For the text-containing cell, return its midpoint in [X, Y] coordinate format. 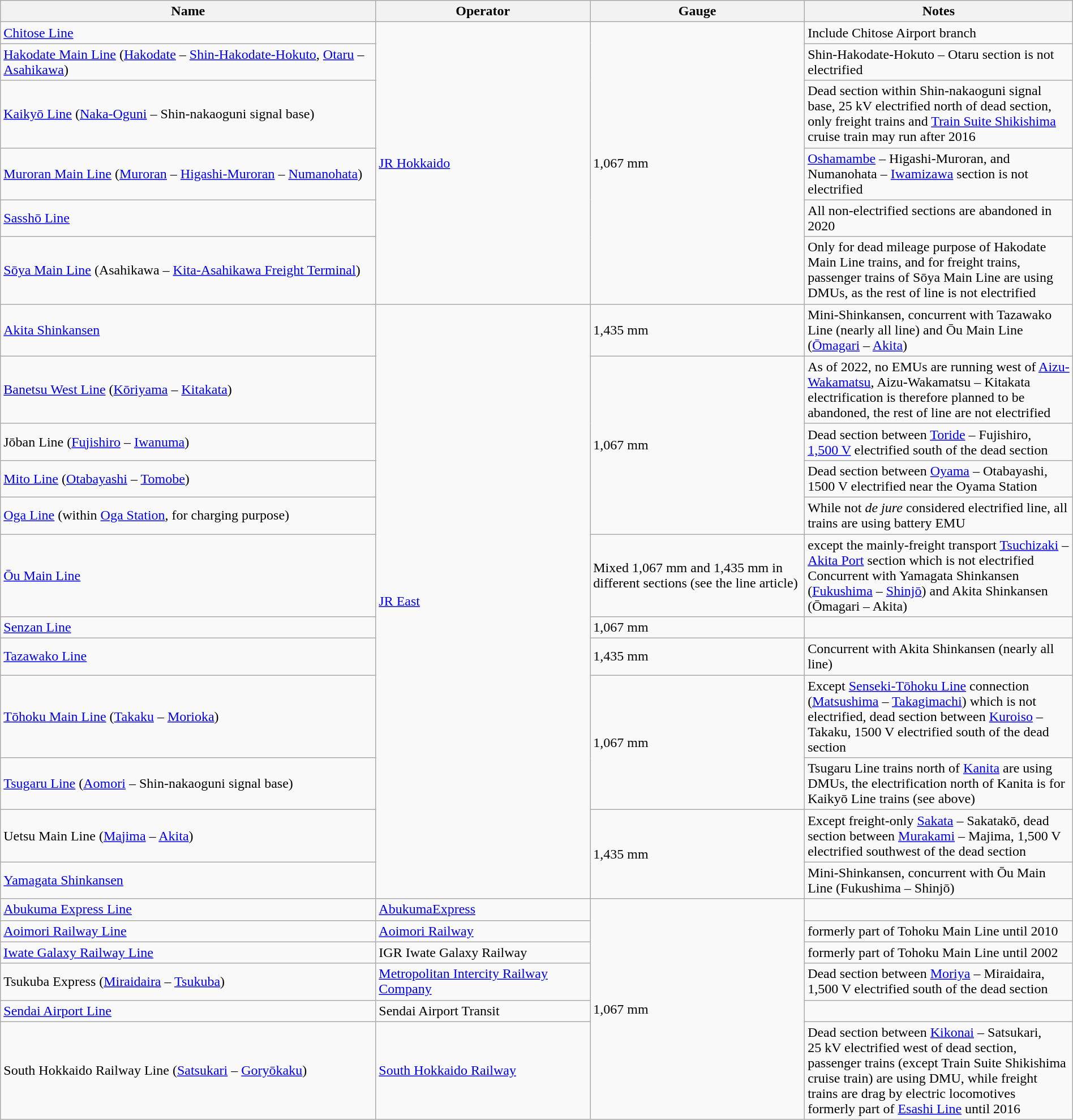
Aoimori Railway [483, 931]
Sendai Airport Line [188, 1011]
While not de jure considered electrified line, all trains are using battery EMU [939, 515]
Tsukuba Express (Miraidaira – Tsukuba) [188, 981]
IGR Iwate Galaxy Railway [483, 952]
Operator [483, 11]
Shin-Hakodate-Hokuto – Otaru section is not electrified [939, 62]
Sasshō Line [188, 218]
formerly part of Tohoku Main Line until 2010 [939, 931]
Sōya Main Line (Asahikawa – Kita-Asahikawa Freight Terminal) [188, 271]
Dead section between Oyama – Otabayashi, 1500 V electrified near the Oyama Station [939, 479]
Akita Shinkansen [188, 330]
Mito Line (Otabayashi – Tomobe) [188, 479]
Tōhoku Main Line (Takaku – Morioka) [188, 716]
Yamagata Shinkansen [188, 881]
Aoimori Railway Line [188, 931]
South Hokkaido Railway [483, 1071]
Mixed 1,067 mm and 1,435 mm in different sections (see the line article) [697, 576]
All non-electrified sections are abandoned in 2020 [939, 218]
Abukuma Express Line [188, 909]
Mini-Shinkansen, concurrent with Tazawako Line (nearly all line) and Ōu Main Line (Ōmagari – Akita) [939, 330]
Include Chitose Airport branch [939, 33]
Uetsu Main Line (Majima – Akita) [188, 836]
Concurrent with Akita Shinkansen (nearly all line) [939, 656]
Senzan Line [188, 628]
Iwate Galaxy Railway Line [188, 952]
AbukumaExpress [483, 909]
Tsugaru Line (Aomori – Shin-nakaoguni signal base) [188, 784]
Mini-Shinkansen, concurrent with Ōu Main Line (Fukushima – Shinjō) [939, 881]
JR Hokkaido [483, 163]
Except freight-only Sakata – Sakatakō, dead section between Murakami – Majima, 1,500 V electrified southwest of the dead section [939, 836]
Banetsu West Line (Kōriyama – Kitakata) [188, 389]
Jōban Line (Fujishiro – Iwanuma) [188, 441]
formerly part of Tohoku Main Line until 2002 [939, 952]
Sendai Airport Transit [483, 1011]
Name [188, 11]
Tsugaru Line trains north of Kanita are using DMUs, the electrification north of Kanita is for Kaikyō Line trains (see above) [939, 784]
Hakodate Main Line (Hakodate – Shin-Hakodate-Hokuto, Otaru – Asahikawa) [188, 62]
Ōu Main Line [188, 576]
Gauge [697, 11]
Muroran Main Line (Muroran – Higashi-Muroran – Numanohata) [188, 174]
Dead section between Moriya – Miraidaira, 1,500 V electrified south of the dead section [939, 981]
Metropolitan Intercity Railway Company [483, 981]
Kaikyō Line (Naka-Oguni – Shin-nakaoguni signal base) [188, 114]
South Hokkaido Railway Line (Satsukari – Goryōkaku) [188, 1071]
Dead section between Toride – Fujishiro, 1,500 V electrified south of the dead section [939, 441]
Notes [939, 11]
Chitose Line [188, 33]
Oga Line (within Oga Station, for charging purpose) [188, 515]
JR East [483, 601]
Tazawako Line [188, 656]
Oshamambe – Higashi-Muroran, and Numanohata – Iwamizawa section is not electrified [939, 174]
